Pinpoint the cell where the given text exists, returning its (X, Y) midpoint coordinate. 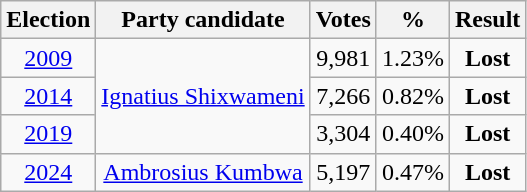
1.23% (412, 58)
Ignatius Shixwameni (203, 96)
Party candidate (203, 20)
2024 (48, 172)
% (412, 20)
Election (48, 20)
0.47% (412, 172)
3,304 (343, 134)
9,981 (343, 58)
Votes (343, 20)
0.40% (412, 134)
0.82% (412, 96)
7,266 (343, 96)
2014 (48, 96)
2019 (48, 134)
5,197 (343, 172)
2009 (48, 58)
Result (487, 20)
Ambrosius Kumbwa (203, 172)
